Determine the [X, Y] coordinate at the center of the cell enclosing the given text.  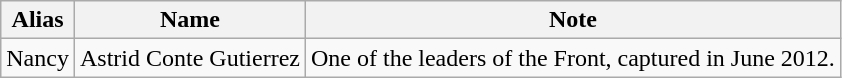
Note [572, 20]
Astrid Conte Gutierrez [190, 58]
Nancy [38, 58]
Name [190, 20]
One of the leaders of the Front, captured in June 2012. [572, 58]
Alias [38, 20]
